Return (X, Y) of the center of cell containing provided text 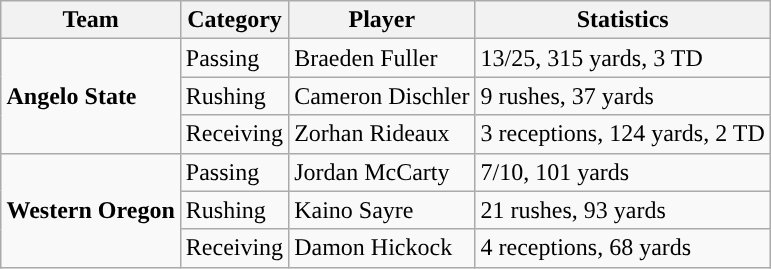
Braeden Fuller (382, 58)
Statistics (622, 20)
4 receptions, 68 yards (622, 248)
Team (90, 20)
Jordan McCarty (382, 172)
Category (234, 20)
9 rushes, 37 yards (622, 96)
21 rushes, 93 yards (622, 210)
Angelo State (90, 96)
Kaino Sayre (382, 210)
Western Oregon (90, 210)
Player (382, 20)
Damon Hickock (382, 248)
Cameron Dischler (382, 96)
3 receptions, 124 yards, 2 TD (622, 134)
Zorhan Rideaux (382, 134)
7/10, 101 yards (622, 172)
13/25, 315 yards, 3 TD (622, 58)
